Extract the [X, Y] coordinate from the center of the cell holding the provided text.  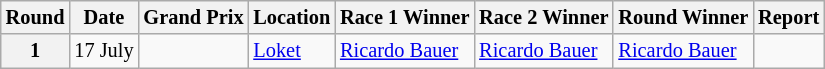
Report [788, 17]
Race 2 Winner [544, 17]
17 July [104, 51]
Location [292, 17]
Date [104, 17]
Round [36, 17]
Race 1 Winner [404, 17]
Loket [292, 51]
Grand Prix [193, 17]
1 [36, 51]
Round Winner [683, 17]
